Identify which cell holds the provided text, then report its [X, Y] central coordinate. 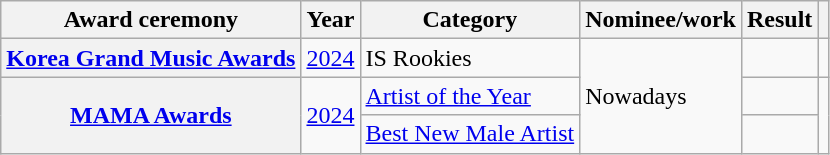
Year [330, 20]
MAMA Awards [151, 115]
IS Rookies [470, 58]
Best New Male Artist [470, 134]
Result [779, 20]
Artist of the Year [470, 96]
Nowadays [661, 96]
Category [470, 20]
Award ceremony [151, 20]
Korea Grand Music Awards [151, 58]
Nominee/work [661, 20]
